For the text-containing cell, return its midpoint in [x, y] coordinate format. 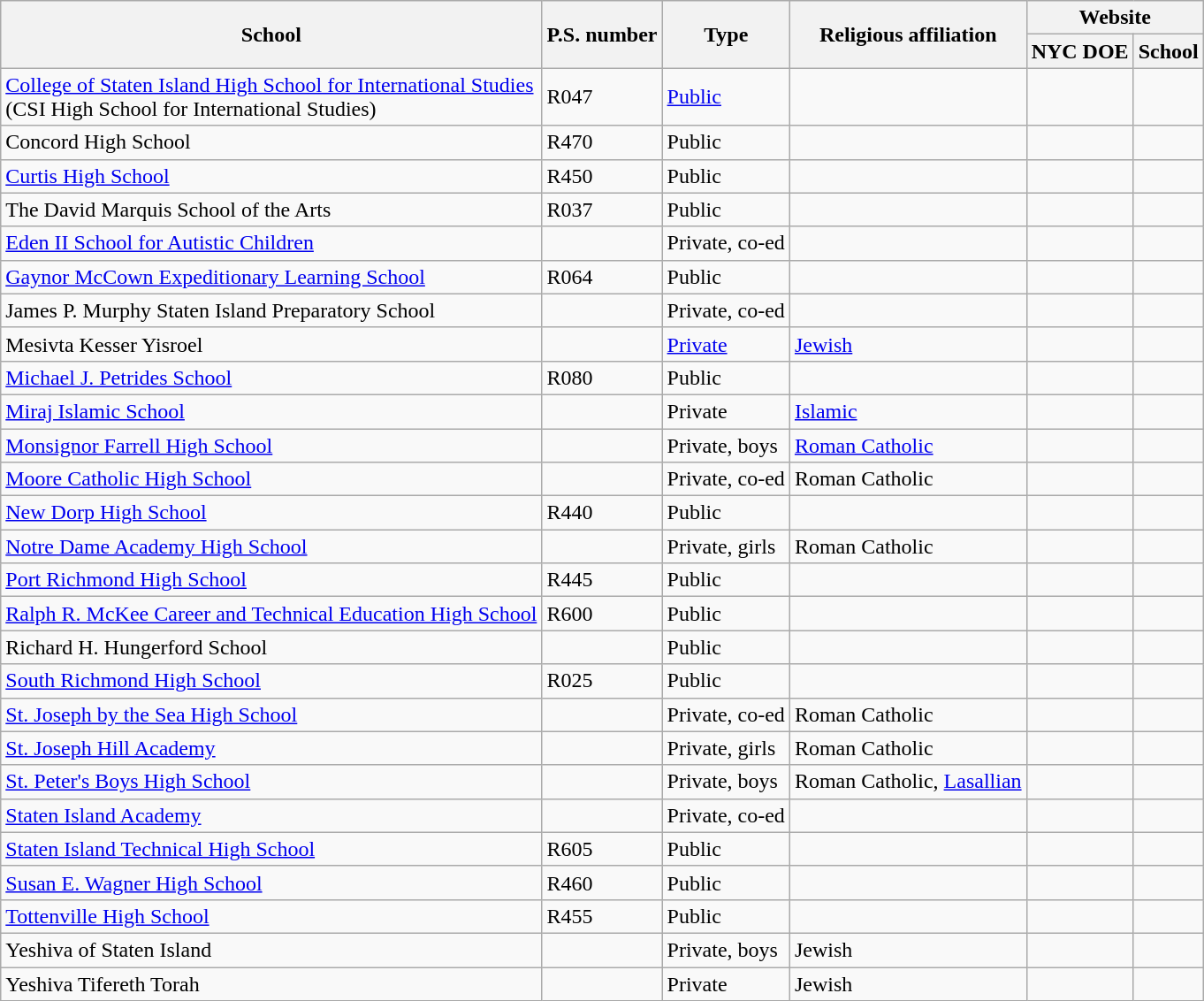
R460 [602, 883]
Mesivta Kesser Yisroel [271, 344]
R470 [602, 142]
Concord High School [271, 142]
Notre Dame Academy High School [271, 546]
NYC DOE [1080, 51]
R450 [602, 176]
Richard H. Hungerford School [271, 647]
College of Staten Island High School for International Studies(CSI High School for International Studies) [271, 97]
R445 [602, 580]
Staten Island Academy [271, 815]
Staten Island Technical High School [271, 849]
R455 [602, 916]
Susan E. Wagner High School [271, 883]
Moore Catholic High School [271, 479]
Yeshiva Tifereth Torah [271, 984]
Miraj Islamic School [271, 411]
Curtis High School [271, 176]
Gaynor McCown Expeditionary Learning School [271, 277]
South Richmond High School [271, 681]
New Dorp High School [271, 513]
Michael J. Petrides School [271, 378]
Religious affiliation [908, 34]
R600 [602, 614]
R440 [602, 513]
Roman Catholic, Lasallian [908, 782]
Tottenville High School [271, 916]
R064 [602, 277]
Islamic [908, 411]
R025 [602, 681]
R080 [602, 378]
St. Joseph Hill Academy [271, 748]
St. Peter's Boys High School [271, 782]
Ralph R. McKee Career and Technical Education High School [271, 614]
Website [1115, 18]
Type [726, 34]
James P. Murphy Staten Island Preparatory School [271, 310]
P.S. number [602, 34]
St. Joseph by the Sea High School [271, 714]
Monsignor Farrell High School [271, 445]
Yeshiva of Staten Island [271, 950]
The David Marquis School of the Arts [271, 210]
R047 [602, 97]
Eden II School for Autistic Children [271, 243]
Port Richmond High School [271, 580]
R037 [602, 210]
R605 [602, 849]
